For the text-containing cell, return its midpoint in (X, Y) coordinate format. 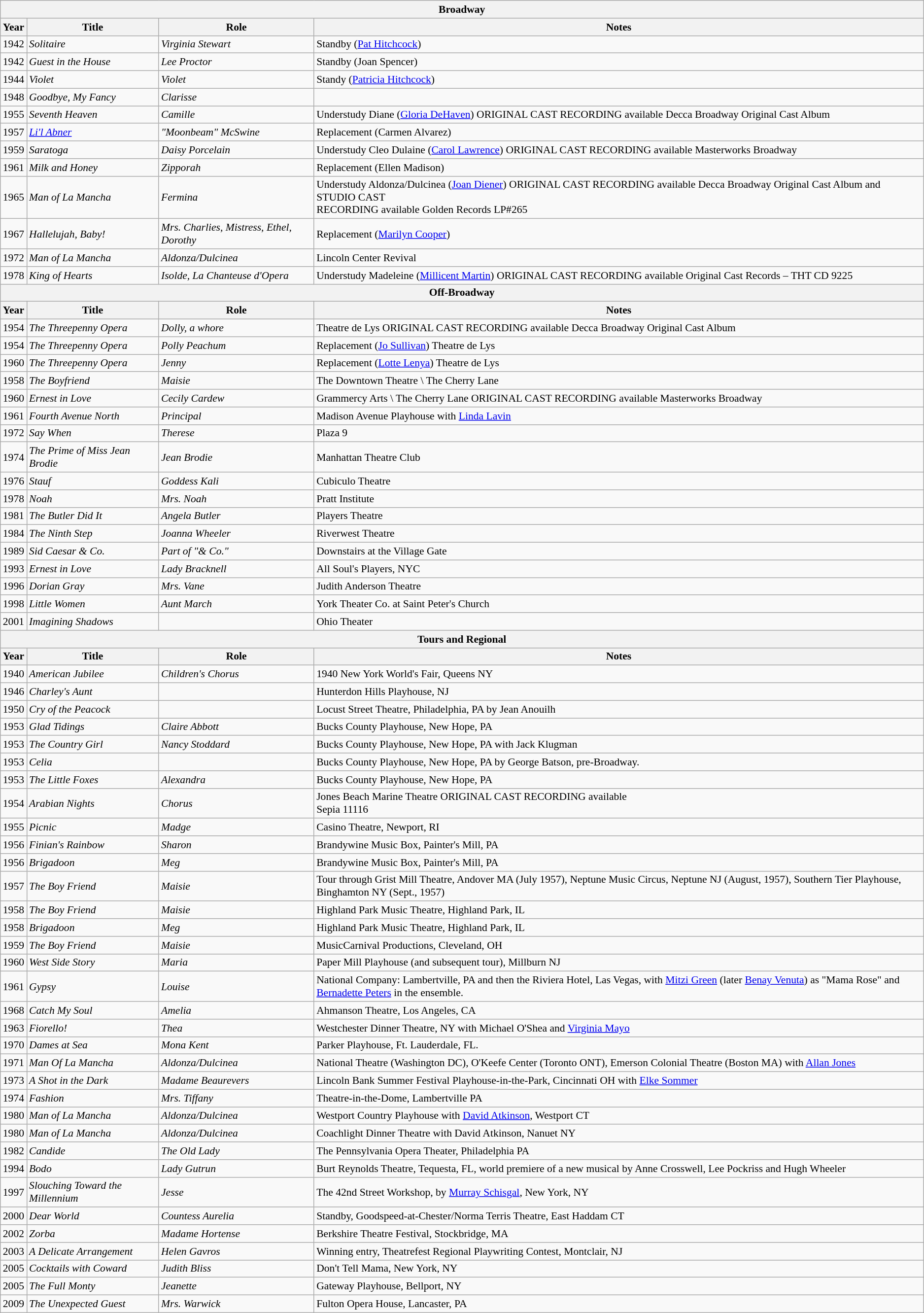
Mrs. Noah (237, 499)
2003 (14, 1251)
Fiorello! (93, 1028)
Off-Broadway (462, 293)
Standby (Pat Hitchcock) (619, 44)
Saratoga (93, 150)
Jean Brodie (237, 457)
Noah (93, 499)
2002 (14, 1234)
Man Of La Mancha (93, 1063)
1968 (14, 1010)
1946 (14, 692)
Mrs. Tiffany (237, 1098)
Lady Bracknell (237, 569)
1989 (14, 552)
Alexandra (237, 780)
Amelia (237, 1010)
1973 (14, 1081)
Goddess Kali (237, 481)
Madame Hortense (237, 1234)
The Little Foxes (93, 780)
Aunt March (237, 604)
The Country Girl (93, 745)
1970 (14, 1045)
Seventh Heaven (93, 115)
Jones Beach Marine Theatre ORIGINAL CAST RECORDING availableSepia 11116 (619, 803)
2000 (14, 1216)
The Full Monty (93, 1286)
Nancy Stoddard (237, 745)
Chorus (237, 803)
Fulton Opera House, Lancaster, PA (619, 1304)
Angela Butler (237, 516)
Berkshire Theatre Festival, Stockbridge, MA (619, 1234)
Children's Chorus (237, 674)
Coachlight Dinner Theatre with David Atkinson, Nanuet NY (619, 1134)
Mrs. Vane (237, 587)
Replacement (Marilyn Cooper) (619, 234)
Replacement (Ellen Madison) (619, 168)
Lee Proctor (237, 62)
The Boyfriend (93, 381)
Understudy Cleo Dulaine (Carol Lawrence) ORIGINAL CAST RECORDING available Masterworks Broadway (619, 150)
1948 (14, 97)
Dames at Sea (93, 1045)
King of Hearts (93, 276)
Burt Reynolds Theatre, Tequesta, FL, world premiere of a new musical by Anne Crosswell, Lee Pockriss and Hugh Wheeler (619, 1169)
Stauf (93, 481)
Judith Anderson Theatre (619, 587)
Fashion (93, 1098)
2001 (14, 622)
1963 (14, 1028)
Jeanette (237, 1286)
Bodo (93, 1169)
1976 (14, 481)
Arabian Nights (93, 803)
Locust Street Theatre, Philadelphia, PA by Jean Anouilh (619, 709)
Bucks County Playhouse, New Hope, PA by George Batson, pre-Broadway. (619, 762)
Isolde, La Chanteuse d'Opera (237, 276)
Players Theatre (619, 516)
Judith Bliss (237, 1269)
Hunterdon Hills Playhouse, NJ (619, 692)
Helen Gavros (237, 1251)
Maria (237, 963)
The Unexpected Guest (93, 1304)
Bucks County Playhouse, New Hope, PA with Jack Klugman (619, 745)
The Prime of Miss Jean Brodie (93, 457)
Countess Aurelia (237, 1216)
Catch My Soul (93, 1010)
Replacement (Carmen Alvarez) (619, 133)
Mrs. Warwick (237, 1304)
Glad Tidings (93, 727)
Thea (237, 1028)
Standy (Patricia Hitchcock) (619, 80)
Theatre de Lys ORIGINAL CAST RECORDING available Decca Broadway Original Cast Album (619, 328)
Fermina (237, 197)
1996 (14, 587)
Dolly, a whore (237, 328)
Say When (93, 433)
A Delicate Arrangement (93, 1251)
National Theatre (Washington DC), O'Keefe Center (Toronto ONT), Emerson Colonial Theatre (Boston MA) with Allan Jones (619, 1063)
Ohio Theater (619, 622)
The Downtown Theatre \ The Cherry Lane (619, 381)
1981 (14, 516)
MusicCarnival Productions, Cleveland, OH (619, 945)
Don't Tell Mama, New York, NY (619, 1269)
Claire Abbott (237, 727)
Li'l Abner (93, 133)
Gateway Playhouse, Bellport, NY (619, 1286)
The Butler Did It (93, 516)
1984 (14, 534)
Replacement (Jo Sullivan) Theatre de Lys (619, 346)
Solitaire (93, 44)
1967 (14, 234)
Gypsy (93, 987)
Polly Peachum (237, 346)
1982 (14, 1151)
Sid Caesar & Co. (93, 552)
Virginia Stewart (237, 44)
Picnic (93, 828)
Guest in the House (93, 62)
Louise (237, 987)
Goodbye, My Fancy (93, 97)
All Soul's Players, NYC (619, 569)
Mrs. Charlies, Mistress, Ethel, Dorothy (237, 234)
Milk and Honey (93, 168)
Paper Mill Playhouse (and subsequent tour), Millburn NJ (619, 963)
2009 (14, 1304)
Grammercy Arts \ The Cherry Lane ORIGINAL CAST RECORDING available Masterworks Broadway (619, 398)
Cecily Cardew (237, 398)
The Pennsylvania Opera Theater, Philadelphia PA (619, 1151)
Camille (237, 115)
Part of "& Co." (237, 552)
Jesse (237, 1192)
Cry of the Peacock (93, 709)
Candide (93, 1151)
Celia (93, 762)
1993 (14, 569)
Broadway (462, 9)
1940 (14, 674)
Plaza 9 (619, 433)
West Side Story (93, 963)
Imagining Shadows (93, 622)
Understudy Diane (Gloria DeHaven) ORIGINAL CAST RECORDING available Decca Broadway Original Cast Album (619, 115)
Principal (237, 416)
American Jubilee (93, 674)
Casino Theatre, Newport, RI (619, 828)
Madison Avenue Playhouse with Linda Lavin (619, 416)
Clarisse (237, 97)
Zipporah (237, 168)
Zorba (93, 1234)
Charley's Aunt (93, 692)
Lady Gutrun (237, 1169)
Manhattan Theatre Club (619, 457)
Dear World (93, 1216)
Parker Playhouse, Ft. Lauderdale, FL. (619, 1045)
Fourth Avenue North (93, 416)
1971 (14, 1063)
"Moonbeam" McSwine (237, 133)
Understudy Madeleine (Millicent Martin) ORIGINAL CAST RECORDING available Original Cast Records – THT CD 9225 (619, 276)
Ahmanson Theatre, Los Angeles, CA (619, 1010)
Downstairs at the Village Gate (619, 552)
Pratt Institute (619, 499)
Joanna Wheeler (237, 534)
Theatre-in-the-Dome, Lambertville PA (619, 1098)
Slouching Toward the Millennium (93, 1192)
Therese (237, 433)
Daisy Porcelain (237, 150)
Hallelujah, Baby! (93, 234)
Standby (Joan Spencer) (619, 62)
York Theater Co. at Saint Peter's Church (619, 604)
Westchester Dinner Theatre, NY with Michael O'Shea and Virginia Mayo (619, 1028)
Cubiculo Theatre (619, 481)
Lincoln Bank Summer Festival Playhouse-in-the-Park, Cincinnati OH with Elke Sommer (619, 1081)
The Old Lady (237, 1151)
1944 (14, 80)
The Ninth Step (93, 534)
1998 (14, 604)
1940 New York World's Fair, Queens NY (619, 674)
The 42nd Street Workshop, by Murray Schisgal, New York, NY (619, 1192)
Cocktails with Coward (93, 1269)
Standby, Goodspeed-at-Chester/Norma Terris Theatre, East Haddam CT (619, 1216)
Lincoln Center Revival (619, 258)
Little Women (93, 604)
1950 (14, 709)
Riverwest Theatre (619, 534)
1994 (14, 1169)
1965 (14, 197)
Jenny (237, 363)
Westport Country Playhouse with David Atkinson, Westport CT (619, 1116)
Mona Kent (237, 1045)
A Shot in the Dark (93, 1081)
Finian's Rainbow (93, 845)
Sharon (237, 845)
Madame Beaurevers (237, 1081)
1997 (14, 1192)
Madge (237, 828)
Replacement (Lotte Lenya) Theatre de Lys (619, 363)
Tours and Regional (462, 639)
Winning entry, Theatrefest Regional Playwriting Contest, Montclair, NJ (619, 1251)
Dorian Gray (93, 587)
